Identify which cell holds the provided text, then report its [X, Y] central coordinate. 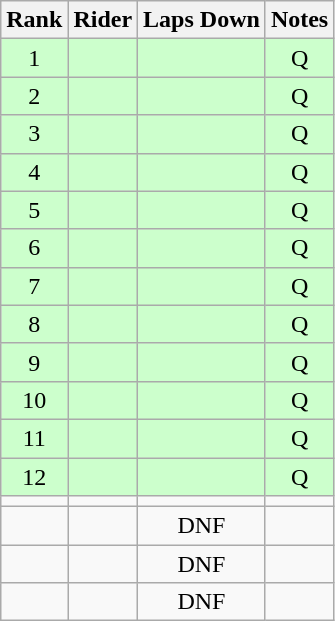
4 [34, 172]
2 [34, 96]
7 [34, 286]
3 [34, 134]
12 [34, 477]
1 [34, 58]
10 [34, 400]
11 [34, 438]
9 [34, 362]
Notes [299, 20]
Laps Down [202, 20]
5 [34, 210]
8 [34, 324]
6 [34, 248]
Rank [34, 20]
Rider [103, 20]
